Provide the [x, y] coordinate of the cell's center where the given text is located.  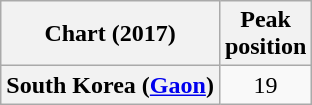
Peakposition [265, 34]
19 [265, 85]
Chart (2017) [110, 34]
South Korea (Gaon) [110, 85]
